Scan for the cell matching the given text and deliver its (X, Y) coordinate at center. 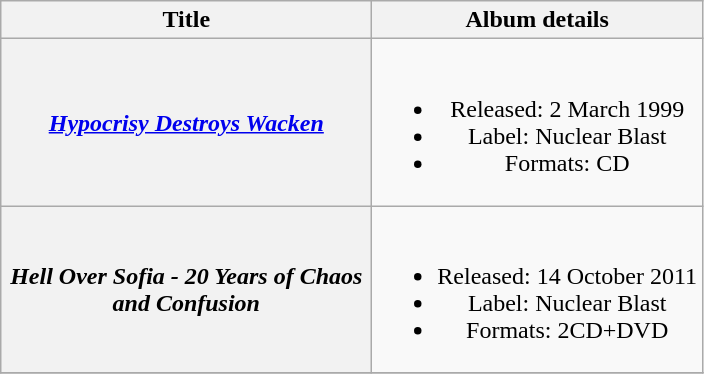
Hell Over Sofia - 20 Years of Chaos and Confusion (186, 290)
Hypocrisy Destroys Wacken (186, 122)
Released: 2 March 1999Label: Nuclear BlastFormats: CD (538, 122)
Title (186, 20)
Album details (538, 20)
Released: 14 October 2011Label: Nuclear BlastFormats: 2CD+DVD (538, 290)
